Capture the cell that displays the provided text and extract its [X, Y] central coordinate. 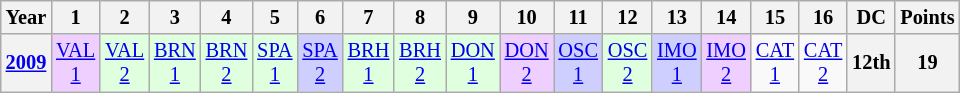
Points [927, 17]
BRN2 [227, 63]
3 [175, 17]
DON1 [473, 63]
1 [76, 17]
5 [274, 17]
12 [628, 17]
BRH1 [369, 63]
CAT2 [823, 63]
13 [676, 17]
4 [227, 17]
Year [26, 17]
SPA2 [320, 63]
BRH2 [420, 63]
BRN1 [175, 63]
CAT1 [775, 63]
10 [527, 17]
VAL1 [76, 63]
15 [775, 17]
OSC2 [628, 63]
IMO1 [676, 63]
8 [420, 17]
16 [823, 17]
DON2 [527, 63]
12th [871, 63]
2009 [26, 63]
14 [726, 17]
9 [473, 17]
11 [578, 17]
DC [871, 17]
IMO2 [726, 63]
7 [369, 17]
19 [927, 63]
6 [320, 17]
SPA1 [274, 63]
OSC1 [578, 63]
VAL2 [124, 63]
2 [124, 17]
